Locate the cell with the specified text and output its (X, Y) center coordinate. 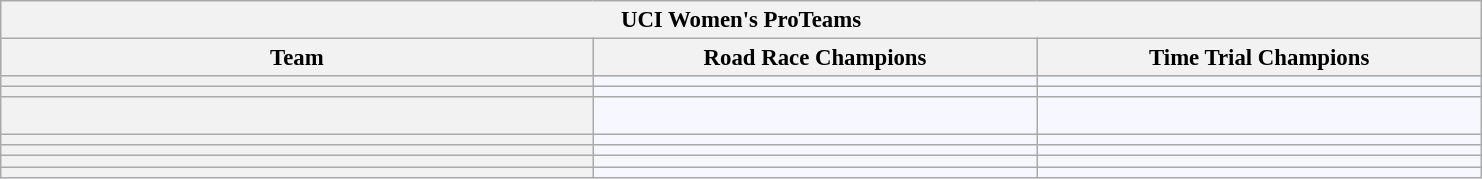
Time Trial Champions (1259, 58)
Team (297, 58)
Road Race Champions (815, 58)
UCI Women's ProTeams (741, 20)
